Provide the [X, Y] coordinate of the cell's center where the given text is located.  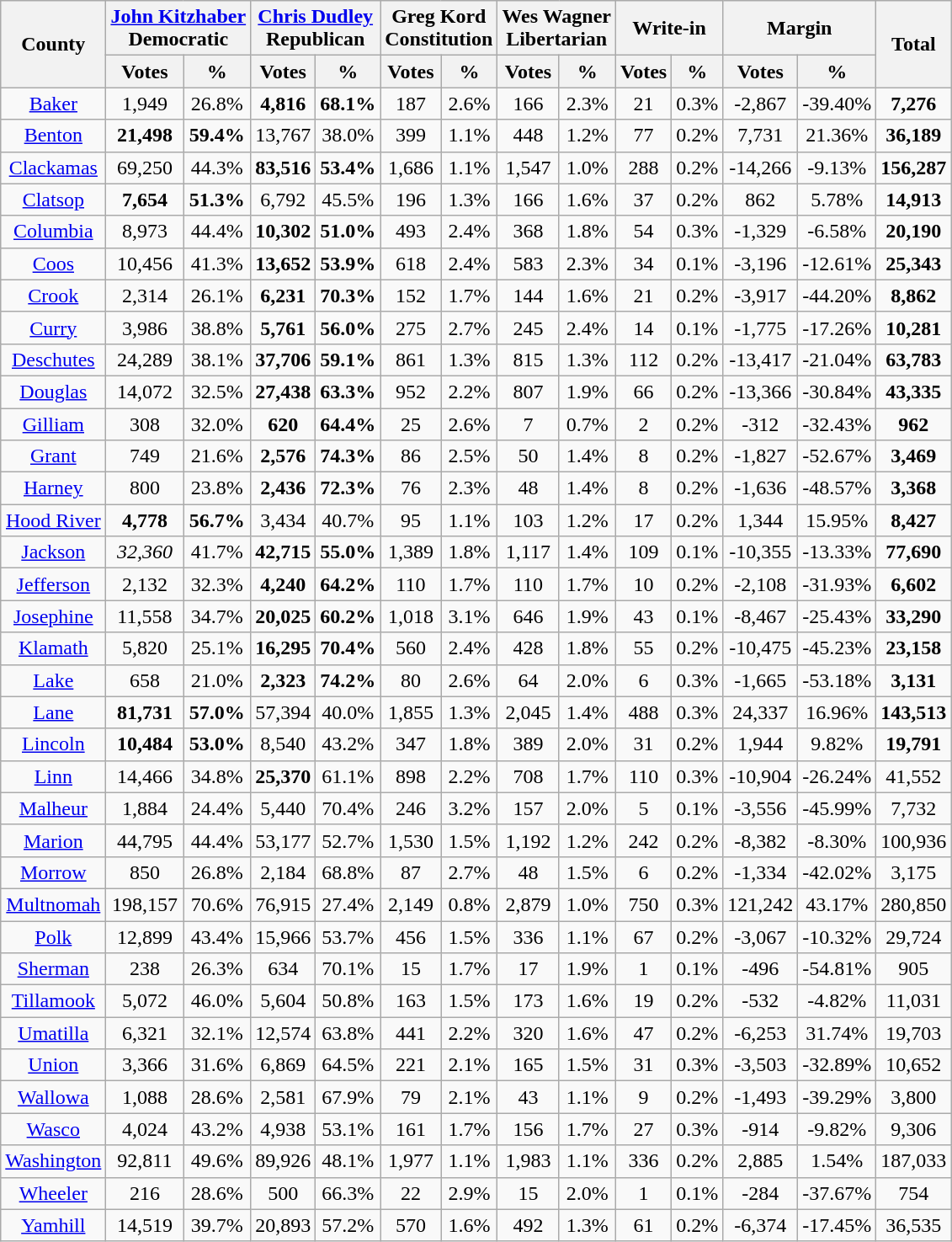
64.5% [348, 1065]
Chris DudleyRepublican [316, 29]
11,558 [145, 616]
37,706 [283, 360]
27 [643, 1129]
1,088 [145, 1097]
23,158 [914, 648]
-10,355 [761, 552]
103 [529, 520]
-2,108 [761, 584]
10,456 [145, 264]
-13.33% [837, 552]
Wheeler [54, 1193]
6,231 [283, 296]
109 [643, 552]
6,602 [914, 584]
43.17% [837, 904]
152 [411, 296]
14,913 [914, 200]
67.9% [348, 1097]
53.0% [217, 744]
21.36% [837, 136]
59.4% [217, 136]
19,703 [914, 1033]
6,321 [145, 1033]
2,045 [529, 712]
1,944 [761, 744]
34.7% [217, 616]
-30.84% [837, 392]
2,149 [411, 904]
320 [529, 1033]
2,885 [761, 1161]
Columbia [54, 232]
68.8% [348, 872]
3,175 [914, 872]
-532 [761, 1001]
368 [529, 232]
-42.02% [837, 872]
51.3% [217, 200]
9,306 [914, 1129]
Lincoln [54, 744]
69,250 [145, 168]
10,484 [145, 744]
-21.04% [837, 360]
815 [529, 360]
Multnomah [54, 904]
-6.58% [837, 232]
161 [411, 1129]
37 [643, 200]
962 [914, 424]
1,192 [529, 840]
620 [283, 424]
216 [145, 1193]
25,343 [914, 264]
95 [411, 520]
John KitzhaberDemocratic [178, 29]
41,552 [914, 776]
448 [529, 136]
66.3% [348, 1193]
32.1% [217, 1033]
246 [411, 808]
3.1% [470, 616]
143,513 [914, 712]
8,862 [914, 296]
29,724 [914, 937]
5,820 [145, 648]
31.6% [217, 1065]
-26.24% [837, 776]
81,731 [145, 712]
1,547 [529, 168]
4,240 [283, 584]
27.4% [348, 904]
7,654 [145, 200]
63,783 [914, 360]
70.1% [348, 969]
5.78% [837, 200]
570 [411, 1225]
36,189 [914, 136]
500 [283, 1193]
2.5% [470, 456]
49.6% [217, 1161]
16.96% [837, 712]
50.8% [348, 1001]
55.0% [348, 552]
Crook [54, 296]
57.2% [348, 1225]
50 [529, 456]
44.3% [217, 168]
121,242 [761, 904]
14,519 [145, 1225]
749 [145, 456]
7,732 [914, 808]
Wallowa [54, 1097]
14,466 [145, 776]
Wasco [54, 1129]
-9.82% [837, 1129]
64 [529, 680]
5,761 [283, 328]
-3,503 [761, 1065]
10,652 [914, 1065]
77 [643, 136]
5,604 [283, 1001]
5,072 [145, 1001]
14 [643, 328]
2,581 [283, 1097]
-39.40% [837, 104]
1,018 [411, 616]
72.3% [348, 488]
24.4% [217, 808]
4,024 [145, 1129]
38.0% [348, 136]
Hood River [54, 520]
Jackson [54, 552]
-284 [761, 1193]
92,811 [145, 1161]
8,427 [914, 520]
646 [529, 616]
12,574 [283, 1033]
63.8% [348, 1033]
11,031 [914, 1001]
8,973 [145, 232]
20,190 [914, 232]
3,368 [914, 488]
Washington [54, 1161]
221 [411, 1065]
63.3% [348, 392]
Benton [54, 136]
-2,867 [761, 104]
Union [54, 1065]
288 [643, 168]
-37.67% [837, 1193]
9.82% [837, 744]
Sherman [54, 969]
8,540 [283, 744]
-52.67% [837, 456]
25,370 [283, 776]
7,731 [761, 136]
40.0% [348, 712]
-1,775 [761, 328]
County [54, 44]
23.8% [217, 488]
-54.81% [837, 969]
4,938 [283, 1129]
3.2% [470, 808]
5,440 [283, 808]
15.95% [837, 520]
-3,917 [761, 296]
76,915 [283, 904]
1,344 [761, 520]
Morrow [54, 872]
-17.45% [837, 1225]
44,795 [145, 840]
20,893 [283, 1225]
64.4% [348, 424]
198,157 [145, 904]
0.8% [470, 904]
42,715 [283, 552]
2,314 [145, 296]
905 [914, 969]
7 [529, 424]
-48.57% [837, 488]
Clackamas [54, 168]
10 [643, 584]
12,899 [145, 937]
Marion [54, 840]
21.0% [217, 680]
-45.99% [837, 808]
66 [643, 392]
-914 [761, 1129]
-1,665 [761, 680]
-8,382 [761, 840]
Clatsop [54, 200]
13,652 [283, 264]
14,072 [145, 392]
19,791 [914, 744]
2 [643, 424]
47 [643, 1033]
156 [529, 1129]
800 [145, 488]
3,986 [145, 328]
2,132 [145, 584]
Polk [54, 937]
347 [411, 744]
1,117 [529, 552]
10,302 [283, 232]
21.6% [217, 456]
33,290 [914, 616]
-3,196 [761, 264]
Linn [54, 776]
Grant [54, 456]
Lane [54, 712]
-9.13% [837, 168]
53.1% [348, 1129]
51.0% [348, 232]
6,792 [283, 200]
493 [411, 232]
39.7% [217, 1225]
70.3% [348, 296]
10,281 [914, 328]
-1,827 [761, 456]
-17.26% [837, 328]
173 [529, 1001]
15,966 [283, 937]
242 [643, 840]
280,850 [914, 904]
-1,329 [761, 232]
61 [643, 1225]
-25.43% [837, 616]
Margin [800, 29]
0.7% [588, 424]
-31.93% [837, 584]
-312 [761, 424]
Write-in [668, 29]
4,778 [145, 520]
-13,366 [761, 392]
34 [643, 264]
2,879 [529, 904]
Umatilla [54, 1033]
Douglas [54, 392]
4,816 [283, 104]
750 [643, 904]
7,276 [914, 104]
441 [411, 1033]
40.7% [348, 520]
19 [643, 1001]
-6,253 [761, 1033]
31.74% [837, 1033]
Josephine [54, 616]
Curry [54, 328]
245 [529, 328]
56.0% [348, 328]
862 [761, 200]
57,394 [283, 712]
-3,067 [761, 937]
Klamath [54, 648]
-32.43% [837, 424]
308 [145, 424]
-4.82% [837, 1001]
36,535 [914, 1225]
583 [529, 264]
70.6% [217, 904]
22 [411, 1193]
456 [411, 937]
275 [411, 328]
56.7% [217, 520]
1,949 [145, 104]
1,884 [145, 808]
-10,904 [761, 776]
100,936 [914, 840]
807 [529, 392]
6,869 [283, 1065]
53.7% [348, 937]
492 [529, 1225]
60.2% [348, 616]
34.8% [217, 776]
-1,493 [761, 1097]
-3,556 [761, 808]
389 [529, 744]
24,289 [145, 360]
Deschutes [54, 360]
3,800 [914, 1097]
87 [411, 872]
112 [643, 360]
-14,266 [761, 168]
-13,417 [761, 360]
38.1% [217, 360]
59.1% [348, 360]
658 [145, 680]
634 [283, 969]
54 [643, 232]
238 [145, 969]
53.4% [348, 168]
1,686 [411, 168]
861 [411, 360]
25.1% [217, 648]
2,323 [283, 680]
428 [529, 648]
1,855 [411, 712]
25 [411, 424]
-32.89% [837, 1065]
Tillamook [54, 1001]
-1,636 [761, 488]
850 [145, 872]
46.0% [217, 1001]
3,434 [283, 520]
Total [914, 44]
52.7% [348, 840]
-39.29% [837, 1097]
-44.20% [837, 296]
41.7% [217, 552]
13,767 [283, 136]
77,690 [914, 552]
2.9% [470, 1193]
26.1% [217, 296]
74.2% [348, 680]
187,033 [914, 1161]
20,025 [283, 616]
1.54% [837, 1161]
708 [529, 776]
-10.32% [837, 937]
-45.23% [837, 648]
43.4% [217, 937]
3,366 [145, 1065]
3,469 [914, 456]
61.1% [348, 776]
38.8% [217, 328]
79 [411, 1097]
1,389 [411, 552]
55 [643, 648]
5 [643, 808]
-10,475 [761, 648]
-12.61% [837, 264]
57.0% [217, 712]
Baker [54, 104]
952 [411, 392]
Greg KordConstitution [439, 29]
156,287 [914, 168]
-6,374 [761, 1225]
21,498 [145, 136]
32.0% [217, 424]
89,926 [283, 1161]
64.2% [348, 584]
618 [411, 264]
196 [411, 200]
67 [643, 937]
32.3% [217, 584]
9 [643, 1097]
Malheur [54, 808]
48.1% [348, 1161]
32,360 [145, 552]
144 [529, 296]
-53.18% [837, 680]
43,335 [914, 392]
Jefferson [54, 584]
68.1% [348, 104]
488 [643, 712]
80 [411, 680]
26.3% [217, 969]
1,983 [529, 1161]
Coos [54, 264]
399 [411, 136]
3,131 [914, 680]
24,337 [761, 712]
754 [914, 1193]
560 [411, 648]
86 [411, 456]
-1,334 [761, 872]
163 [411, 1001]
74.3% [348, 456]
Yamhill [54, 1225]
-8.30% [837, 840]
1,530 [411, 840]
83,516 [283, 168]
Harney [54, 488]
53,177 [283, 840]
53.9% [348, 264]
Gilliam [54, 424]
898 [411, 776]
1,977 [411, 1161]
32.5% [217, 392]
157 [529, 808]
2,436 [283, 488]
41.3% [217, 264]
27,438 [283, 392]
2,184 [283, 872]
187 [411, 104]
165 [529, 1065]
16,295 [283, 648]
Wes WagnerLibertarian [557, 29]
-8,467 [761, 616]
76 [411, 488]
2,576 [283, 456]
-496 [761, 969]
45.5% [348, 200]
Lake [54, 680]
